Detect which cell encompasses the target text, then output its [x, y] center coordinate. 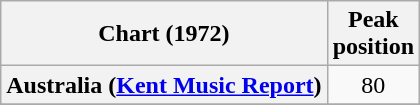
Chart (1972) [164, 34]
Australia (Kent Music Report) [164, 85]
Peakposition [373, 34]
80 [373, 85]
